Capture the cell that displays the provided text and extract its (x, y) central coordinate. 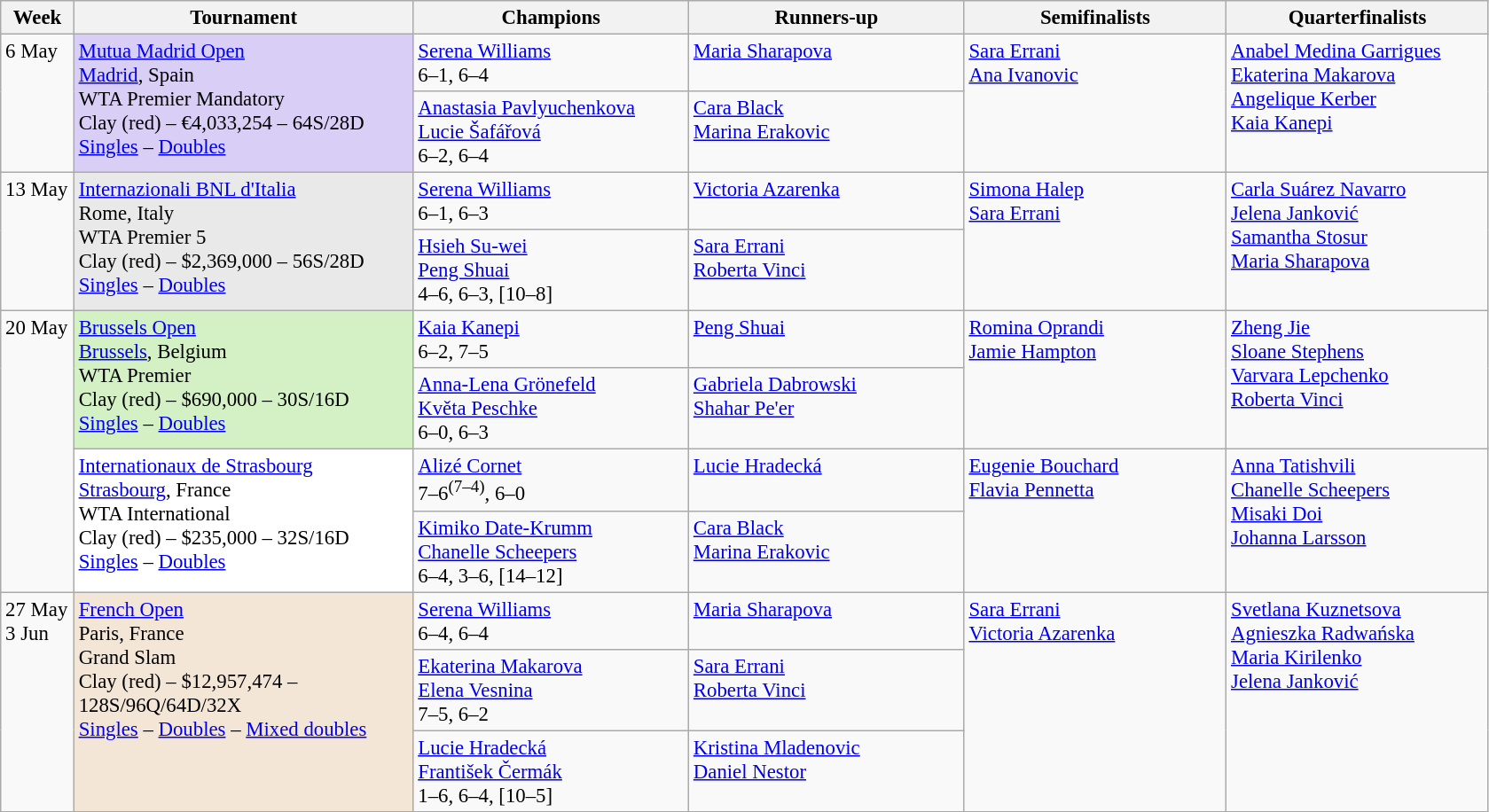
Serena Williams 6–4, 6–4 (552, 621)
Carla Suárez Navarro Jelena Janković Samantha Stosur Maria Sharapova (1358, 242)
Internationaux de StrasbourgStrasbourg, FranceWTA InternationalClay (red) – $235,000 – 32S/16DSingles – Doubles (243, 521)
Gabriela Dabrowski Shahar Pe'er (827, 410)
Anna Tatishvili Chanelle Scheepers Misaki Doi Johanna Larsson (1358, 521)
Runners-up (827, 18)
20 May (37, 452)
Romina Oprandi Jamie Hampton (1095, 380)
Alizé Cornet 7–6(7–4), 6–0 (552, 480)
Kristina Mladenovic Daniel Nestor (827, 771)
Internazionali BNL d'ItaliaRome, ItalyWTA Premier 5Clay (red) – $2,369,000 – 56S/28DSingles – Doubles (243, 242)
Kimiko Date-Krumm Chanelle Scheepers6–4, 3–6, [14–12] (552, 551)
Serena Williams6–1, 6–3 (552, 202)
Lucie Hradecká (827, 480)
Anastasia Pavlyuchenkova Lucie Šafářová6–2, 6–4 (552, 132)
Anna-Lena Grönefeld Květa Peschke6–0, 6–3 (552, 410)
Sara Errani Victoria Azarenka (1095, 702)
Victoria Azarenka (827, 202)
Lucie Hradecká František Čermák1–6, 6–4, [10–5] (552, 771)
Mutua Madrid OpenMadrid, SpainWTA Premier MandatoryClay (red) – €4,033,254 – 64S/28DSingles – Doubles (243, 104)
6 May (37, 104)
Week (37, 18)
Peng Shuai (827, 340)
Kaia Kanepi 6–2, 7–5 (552, 340)
Brussels OpenBrussels, BelgiumWTA PremierClay (red) – $690,000 – 30S/16DSingles – Doubles (243, 380)
Ekaterina Makarova Elena Vesnina7–5, 6–2 (552, 690)
Svetlana Kuznetsova Agnieszka Radwańska Maria Kirilenko Jelena Janković (1358, 702)
Tournament (243, 18)
Hsieh Su-wei Peng Shuai4–6, 6–3, [10–8] (552, 270)
27 May3 Jun (37, 702)
Semifinalists (1095, 18)
Quarterfinalists (1358, 18)
Simona Halep Sara Errani (1095, 242)
French OpenParis, FranceGrand SlamClay (red) – $12,957,474 –128S/96Q/64D/32XSingles – Doubles – Mixed doubles (243, 702)
13 May (37, 242)
Eugenie Bouchard Flavia Pennetta (1095, 521)
Champions (552, 18)
Zheng Jie Sloane Stephens Varvara Lepchenko Roberta Vinci (1358, 380)
Sara Errani Ana Ivanovic (1095, 104)
Anabel Medina Garrigues Ekaterina Makarova Angelique Kerber Kaia Kanepi (1358, 104)
Serena Williams6–1, 6–4 (552, 64)
